Capture the cell that displays the provided text and extract its [X, Y] central coordinate. 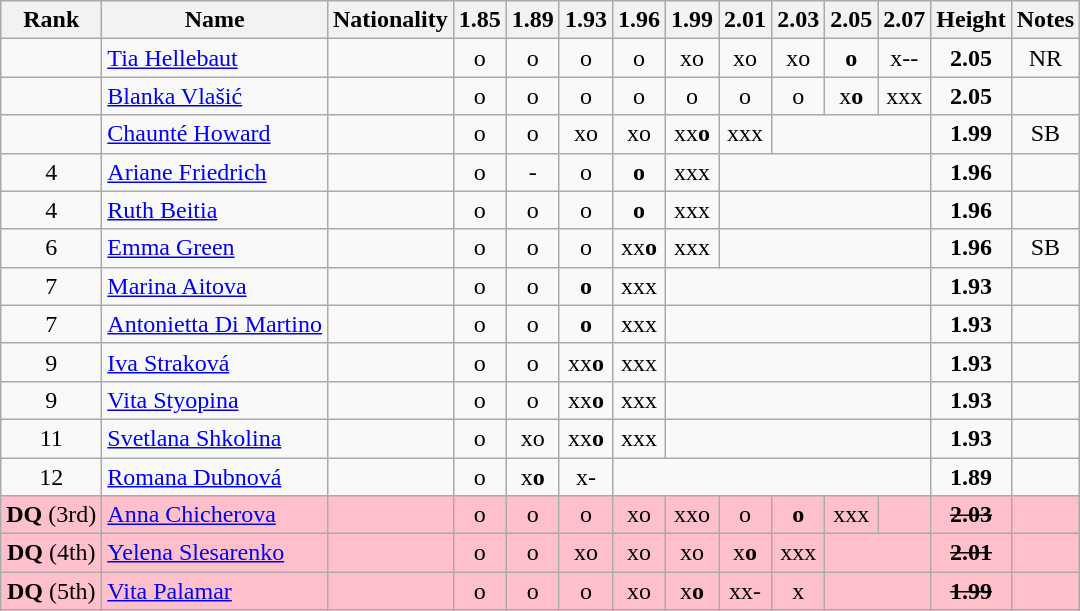
Chaunté Howard [215, 134]
1.85 [480, 20]
6 [52, 248]
Ruth Beitia [215, 210]
NR [1045, 58]
x-- [904, 58]
Blanka Vlašić [215, 96]
Yelena Slesarenko [215, 553]
Rank [52, 20]
x- [586, 477]
Anna Chicherova [215, 515]
Emma Green [215, 248]
Antonietta Di Martino [215, 324]
11 [52, 438]
12 [52, 477]
Ariane Friedrich [215, 172]
Iva Straková [215, 362]
xx- [746, 591]
x [798, 591]
Tia Hellebaut [215, 58]
Marina Aitova [215, 286]
Vita Styopina [215, 400]
Height [971, 20]
- [532, 172]
Vita Palamar [215, 591]
DQ (3rd) [52, 515]
Notes [1045, 20]
DQ (5th) [52, 591]
DQ (4th) [52, 553]
Name [215, 20]
2.07 [904, 20]
Svetlana Shkolina [215, 438]
Nationality [390, 20]
Romana Dubnová [215, 477]
